Search for the cell housing the specified text and yield its [x, y] center coordinate. 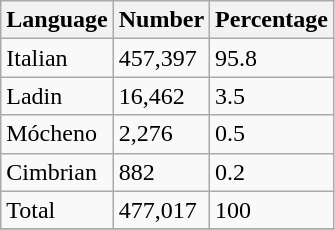
0.2 [272, 172]
100 [272, 210]
Cimbrian [57, 172]
Ladin [57, 96]
2,276 [161, 134]
16,462 [161, 96]
Mócheno [57, 134]
0.5 [272, 134]
Total [57, 210]
3.5 [272, 96]
882 [161, 172]
477,017 [161, 210]
95.8 [272, 58]
Percentage [272, 20]
457,397 [161, 58]
Number [161, 20]
Italian [57, 58]
Language [57, 20]
